Search for the cell housing the specified text and yield its (X, Y) center coordinate. 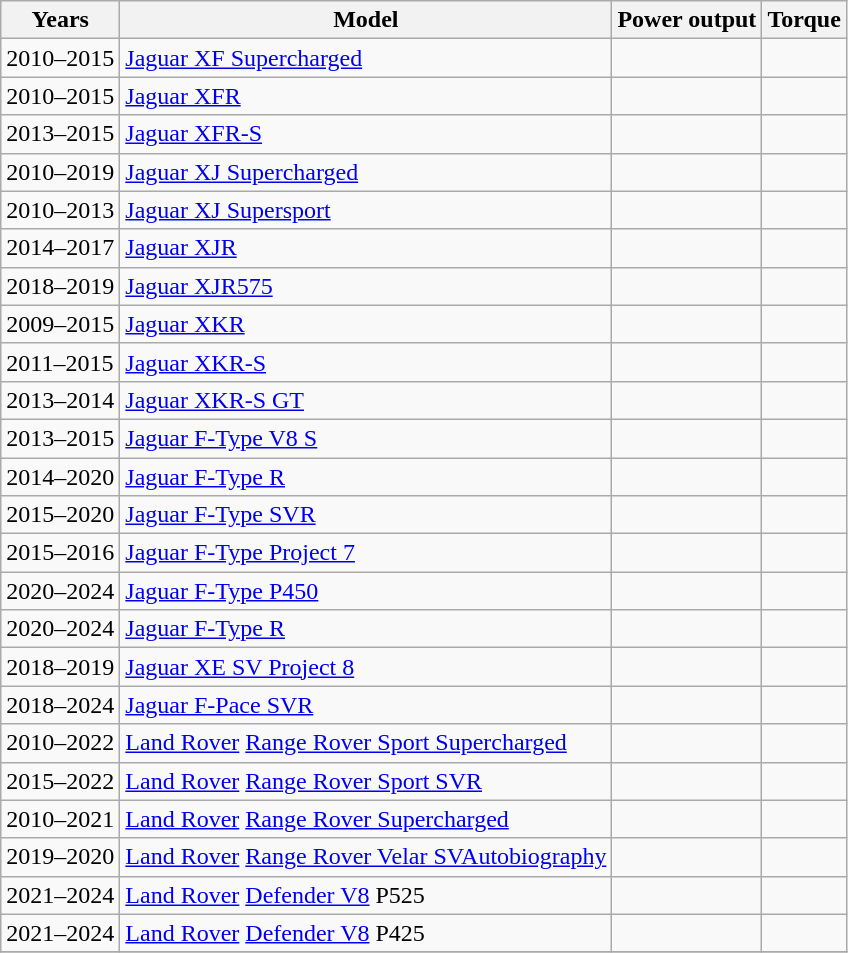
2019–2020 (60, 857)
2014–2020 (60, 477)
Land Rover Defender V8 P425 (366, 933)
Jaguar XKR (366, 324)
Jaguar XJ Supercharged (366, 172)
Power output (687, 20)
Jaguar XJR575 (366, 286)
Jaguar XJR (366, 248)
Jaguar F-Type SVR (366, 515)
2010–2022 (60, 743)
Jaguar XF Supercharged (366, 58)
Torque (804, 20)
2010–2021 (60, 819)
Years (60, 20)
2011–2015 (60, 362)
Jaguar F-Type V8 S (366, 438)
2015–2016 (60, 553)
Land Rover Range Rover Sport SVR (366, 781)
2010–2013 (60, 210)
2015–2020 (60, 515)
Land Rover Range Rover Supercharged (366, 819)
Jaguar XE SV Project 8 (366, 667)
Jaguar XKR-S (366, 362)
2013–2014 (60, 400)
Jaguar XFR-S (366, 134)
2015–2022 (60, 781)
Jaguar XJ Supersport (366, 210)
2010–2019 (60, 172)
Jaguar XKR-S GT (366, 400)
Land Rover Range Rover Sport Supercharged (366, 743)
Land Rover Range Rover Velar SVAutobiography (366, 857)
Jaguar F-Type P450 (366, 591)
2014–2017 (60, 248)
Model (366, 20)
2009–2015 (60, 324)
2018–2024 (60, 705)
Jaguar F-Pace SVR (366, 705)
Land Rover Defender V8 P525 (366, 895)
Jaguar XFR (366, 96)
Jaguar F-Type Project 7 (366, 553)
